Find where the given text appears and provide that cell's center as [x, y] coordinate. 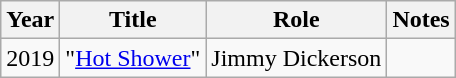
Jimmy Dickerson [296, 58]
"Hot Shower" [133, 58]
Title [133, 20]
2019 [30, 58]
Year [30, 20]
Notes [421, 20]
Role [296, 20]
